Scan for the cell matching the given text and deliver its [x, y] coordinate at center. 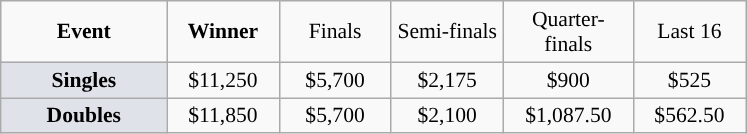
Winner [223, 32]
Doubles [84, 116]
Last 16 [689, 32]
$2,175 [447, 80]
$11,250 [223, 80]
$525 [689, 80]
$11,850 [223, 116]
Finals [335, 32]
Semi-finals [447, 32]
$562.50 [689, 116]
Quarter-finals [568, 32]
$2,100 [447, 116]
Event [84, 32]
$1,087.50 [568, 116]
Singles [84, 80]
$900 [568, 80]
